Return [x, y] of the center of cell containing provided text 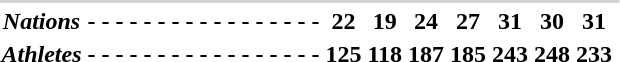
Nations [42, 21]
22 [344, 21]
30 [552, 21]
24 [426, 21]
27 [468, 21]
19 [385, 21]
